For the text-containing cell, return its midpoint in [X, Y] coordinate format. 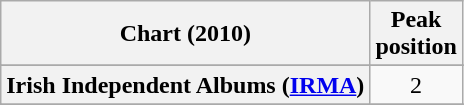
Peakposition [416, 34]
Irish Independent Albums (IRMA) [186, 85]
2 [416, 85]
Chart (2010) [186, 34]
